Scan for the cell matching the given text and deliver its (X, Y) coordinate at center. 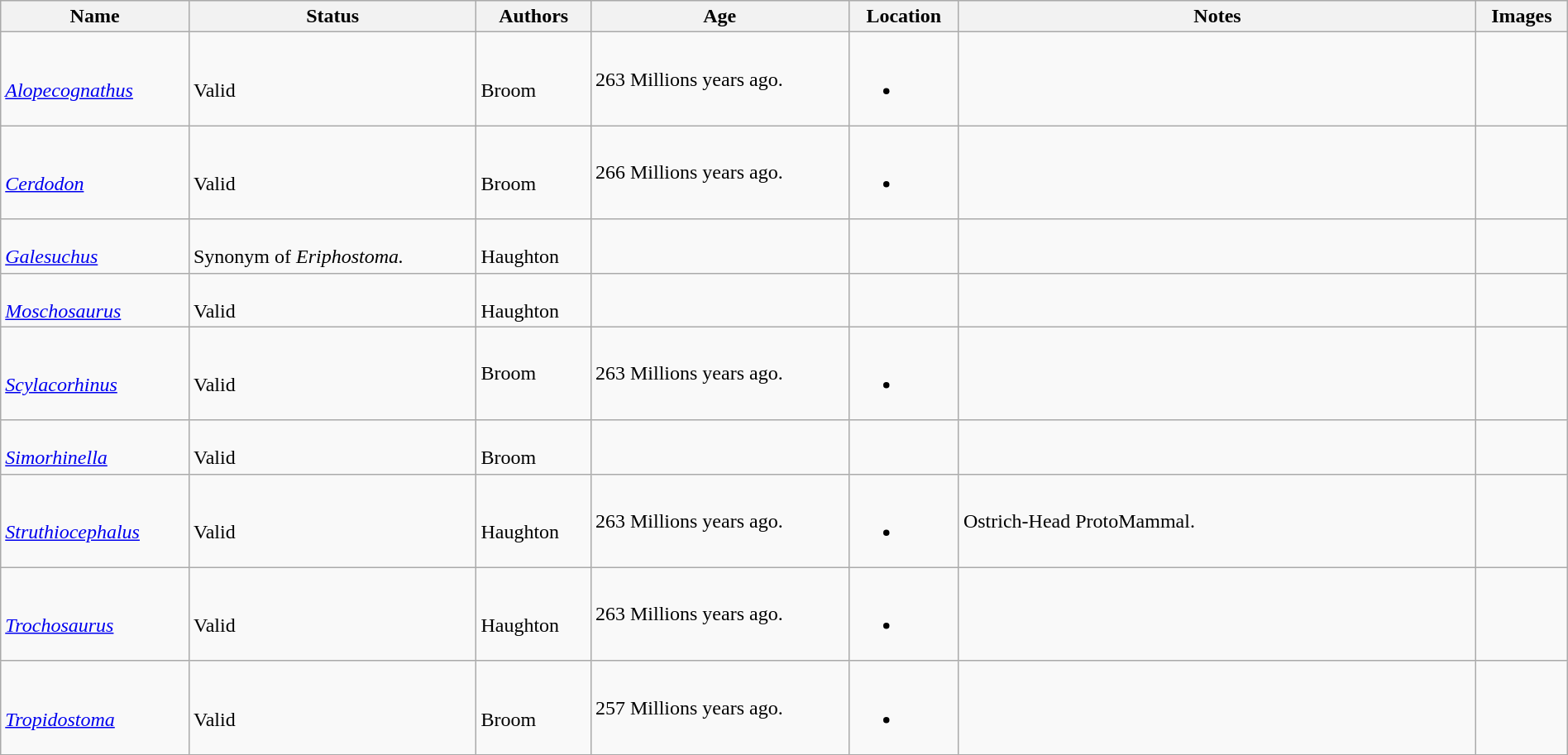
266 Millions years ago. (719, 172)
Status (332, 17)
Authors (534, 17)
Moschosaurus (95, 299)
Trochosaurus (95, 614)
Galesuchus (95, 246)
Synonym of Eriphostoma. (332, 246)
Name (95, 17)
Tropidostoma (95, 708)
Struthiocephalus (95, 521)
Images (1522, 17)
Age (719, 17)
Location (903, 17)
Simorhinella (95, 447)
Scylacorhinus (95, 374)
Notes (1217, 17)
Alopecognathus (95, 79)
257 Millions years ago. (719, 708)
Ostrich-Head ProtoMammal. (1217, 521)
Cerdodon (95, 172)
